Detect which cell encompasses the target text, then output its (x, y) center coordinate. 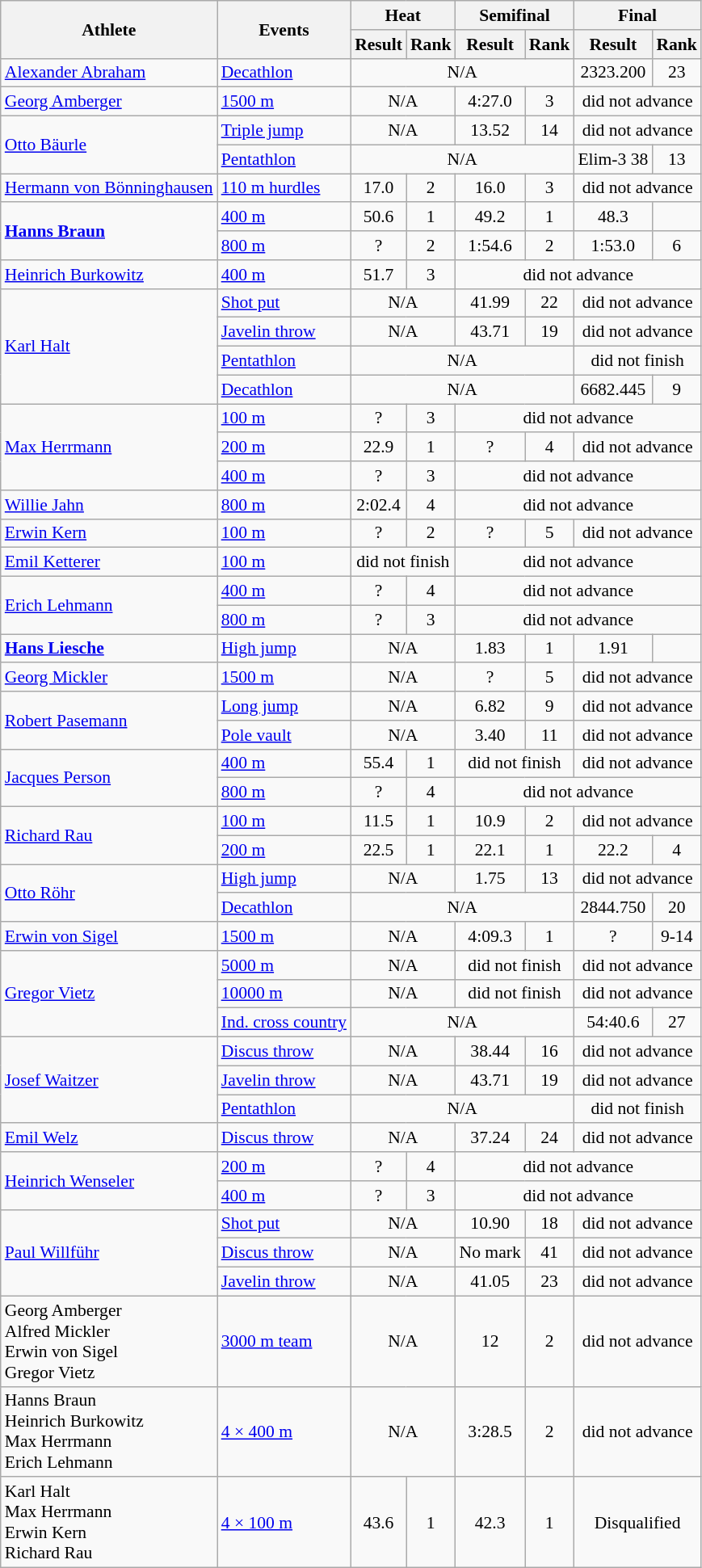
22 (549, 303)
Robert Pasemann (109, 721)
Otto Röhr (109, 893)
11 (549, 735)
Emil Welz (109, 1138)
6682.445 (612, 389)
2:02.4 (378, 505)
4:27.0 (490, 102)
No mark (490, 1253)
Long jump (284, 706)
Paul Willführ (109, 1252)
Triple jump (284, 131)
Josef Waitzer (109, 1081)
Erwin Kern (109, 533)
16 (549, 1052)
4 × 100 m (284, 1523)
1.75 (490, 879)
3:28.5 (490, 1431)
10.9 (490, 822)
Gregor Vietz (109, 994)
13.52 (490, 131)
Heinrich Burkowitz (109, 275)
Heat (402, 15)
Alexander Abraham (109, 73)
2844.750 (612, 908)
50.6 (378, 217)
Emil Ketterer (109, 562)
Hanns Braun (109, 231)
48.3 (612, 217)
110 m hurdles (284, 188)
16.0 (490, 188)
2323.200 (612, 73)
11.5 (378, 822)
9-14 (677, 936)
6 (677, 246)
Semifinal (515, 15)
18 (549, 1224)
38.44 (490, 1052)
Pole vault (284, 735)
55.4 (378, 763)
51.7 (378, 275)
3000 m team (284, 1341)
Willie Jahn (109, 505)
Erwin von Sigel (109, 936)
37.24 (490, 1138)
Otto Bäurle (109, 145)
27 (677, 1023)
1.91 (612, 649)
22.2 (612, 850)
20 (677, 908)
22.1 (490, 850)
Events (284, 29)
1.83 (490, 649)
24 (549, 1138)
Erich Lehmann (109, 606)
17.0 (378, 188)
5000 m (284, 965)
41.05 (490, 1282)
Max Herrmann (109, 448)
Heinrich Wenseler (109, 1181)
Disqualified (637, 1523)
22.9 (378, 448)
49.2 (490, 217)
4 × 400 m (284, 1431)
14 (549, 131)
43.6 (378, 1523)
Hermann von Bönninghausen (109, 188)
Final (637, 15)
Karl Halt Max Herrmann Erwin Kern Richard Rau (109, 1523)
Georg Amberger Alfred Mickler Erwin von Sigel Gregor Vietz (109, 1341)
Georg Mickler (109, 678)
54:40.6 (612, 1023)
41.99 (490, 303)
22.5 (378, 850)
1:54.6 (490, 246)
Hanns Braun Heinrich Burkowitz Max Herrmann Erich Lehmann (109, 1431)
3.40 (490, 735)
4:09.3 (490, 936)
41 (549, 1253)
1:53.0 (612, 246)
6.82 (490, 706)
12 (490, 1341)
Elim-3 38 (612, 159)
Ind. cross country (284, 1023)
10.90 (490, 1224)
10000 m (284, 994)
Hans Liesche (109, 649)
Athlete (109, 29)
Georg Amberger (109, 102)
Richard Rau (109, 835)
42.3 (490, 1523)
Karl Halt (109, 346)
Jacques Person (109, 777)
